Search for the cell housing the specified text and yield its (x, y) center coordinate. 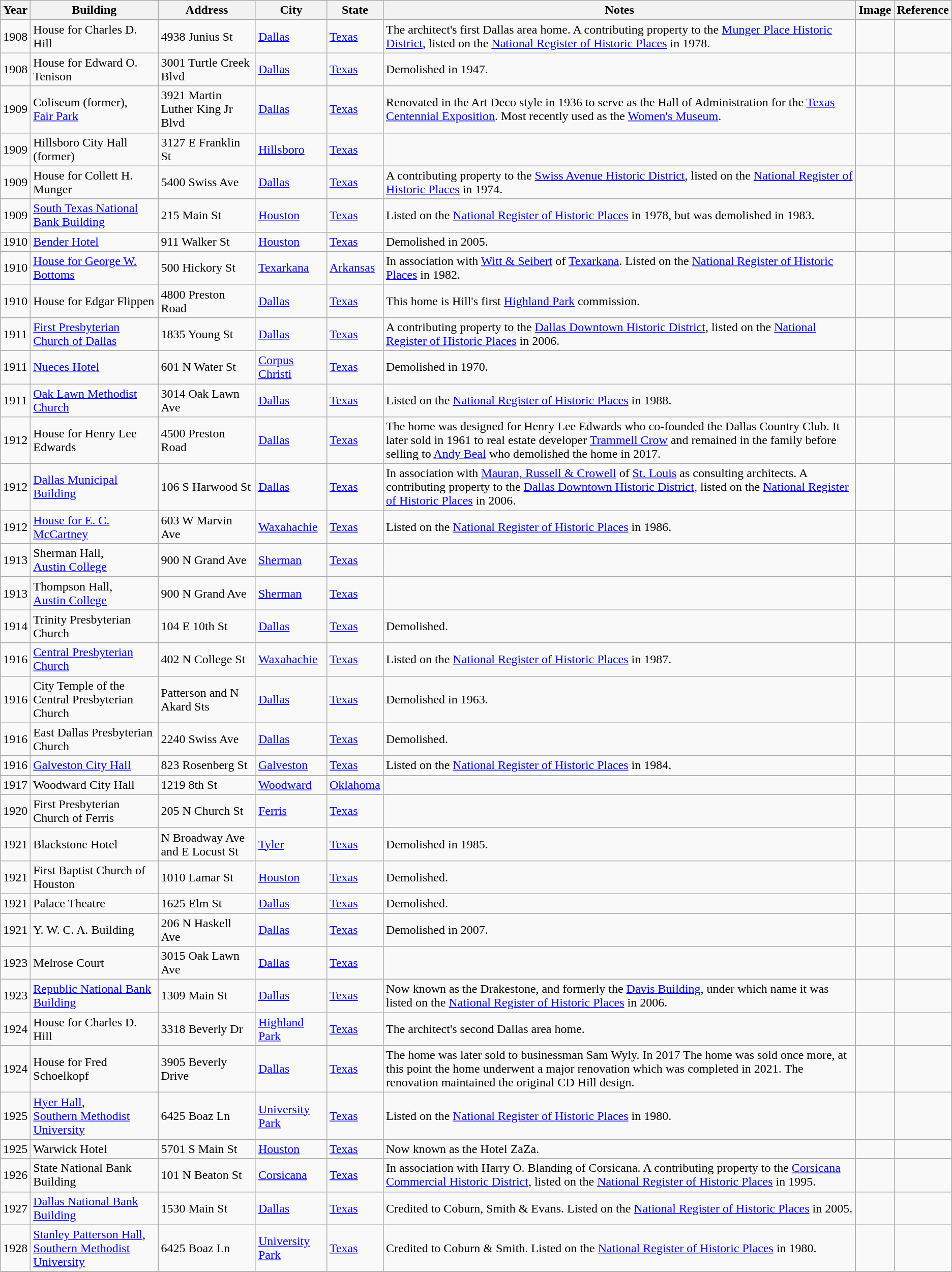
3127 E Franklin St (207, 150)
Texarkana (291, 268)
Palace Theatre (95, 903)
3921 Martin Luther King Jr Blvd (207, 109)
206 N Haskell Ave (207, 930)
Highland Park (291, 1029)
Y. W. C. A. Building (95, 930)
603 W Marvin Ave (207, 527)
Demolished in 1947. (619, 69)
Stanley Patterson Hall,Southern Methodist University (95, 1248)
Demolished in 2005. (619, 242)
Sherman Hall,Austin College (95, 560)
Dallas National Bank Building (95, 1208)
Demolished in 1970. (619, 367)
Tyler (291, 844)
Now known as the Hotel ZaZa. (619, 1149)
1530 Main St (207, 1208)
Listed on the National Register of Historic Places in 1984. (619, 765)
911 Walker St (207, 242)
Demolished in 1985. (619, 844)
5400 Swiss Ave (207, 182)
Credited to Coburn & Smith. Listed on the National Register of Historic Places in 1980. (619, 1248)
Listed on the National Register of Historic Places in 1986. (619, 527)
106 S Harwood St (207, 487)
Woodward City Hall (95, 785)
Corpus Christi (291, 367)
Thompson Hall,Austin College (95, 593)
4500 Preston Road (207, 440)
Building (95, 10)
Oak Lawn Methodist Church (95, 400)
Dallas Municipal Building (95, 487)
Address (207, 10)
205 N Church St (207, 811)
Trinity Presbyterian Church (95, 627)
215 Main St (207, 216)
Hyer Hall,Southern Methodist University (95, 1116)
Listed on the National Register of Historic Places in 1988. (619, 400)
House for Edward O. Tenison (95, 69)
South Texas National Bank Building (95, 216)
1625 Elm St (207, 903)
Galveston City Hall (95, 765)
500 Hickory St (207, 268)
104 E 10th St (207, 627)
3905 Beverly Drive (207, 1069)
Central Presbyterian Church (95, 659)
1309 Main St (207, 996)
Notes (619, 10)
1917 (15, 785)
In association with Witt & Seibert of Texarkana. Listed on the National Register of Historic Places in 1982. (619, 268)
State National Bank Building (95, 1175)
Year (15, 10)
This home is Hill's first Highland Park commission. (619, 301)
3014 Oak Lawn Ave (207, 400)
Galveston (291, 765)
Demolished in 2007. (619, 930)
N Broadway Ave and E Locust St (207, 844)
House for E. C. McCartney (95, 527)
1927 (15, 1208)
House for Fred Schoelkopf (95, 1069)
823 Rosenberg St (207, 765)
Corsicana (291, 1175)
1010 Lamar St (207, 877)
Listed on the National Register of Historic Places in 1978, but was demolished in 1983. (619, 216)
101 N Beaton St (207, 1175)
Bender Hotel (95, 242)
A contributing property to the Dallas Downtown Historic District, listed on the National Register of Historic Places in 2006. (619, 334)
Now known as the Drakestone, and formerly the Davis Building, under which name it was listed on the National Register of Historic Places in 2006. (619, 996)
City (291, 10)
House for Collett H. Munger (95, 182)
Hillsboro (291, 150)
House for Henry Lee Edwards (95, 440)
Coliseum (former),Fair Park (95, 109)
Oklahoma (355, 785)
Listed on the National Register of Historic Places in 1980. (619, 1116)
Demolished in 1963. (619, 699)
Image (875, 10)
State (355, 10)
4800 Preston Road (207, 301)
Hillsboro City Hall (former) (95, 150)
Blackstone Hotel (95, 844)
1928 (15, 1248)
Patterson and N Akard Sts (207, 699)
The architect's second Dallas area home. (619, 1029)
Listed on the National Register of Historic Places in 1987. (619, 659)
House for Edgar Flippen (95, 301)
City Temple of the Central Presbyterian Church (95, 699)
601 N Water St (207, 367)
1835 Young St (207, 334)
Warwick Hotel (95, 1149)
Arkansas (355, 268)
402 N College St (207, 659)
First Baptist Church of Houston (95, 877)
1219 8th St (207, 785)
First Presbyterian Church of Dallas (95, 334)
1914 (15, 627)
House for George W. Bottoms (95, 268)
2240 Swiss Ave (207, 739)
Nueces Hotel (95, 367)
1926 (15, 1175)
Credited to Coburn, Smith & Evans. Listed on the National Register of Historic Places in 2005. (619, 1208)
East Dallas Presbyterian Church (95, 739)
Ferris (291, 811)
Reference (923, 10)
3318 Beverly Dr (207, 1029)
Melrose Court (95, 963)
3015 Oak Lawn Ave (207, 963)
A contributing property to the Swiss Avenue Historic District, listed on the National Register of Historic Places in 1974. (619, 182)
First Presbyterian Church of Ferris (95, 811)
1920 (15, 811)
Republic National Bank Building (95, 996)
4938 Junius St (207, 37)
3001 Turtle Creek Blvd (207, 69)
Woodward (291, 785)
5701 S Main St (207, 1149)
